Detect which cell encompasses the target text, then output its (X, Y) center coordinate. 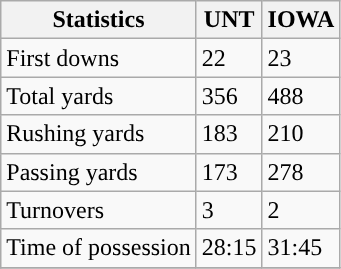
28:15 (229, 248)
278 (301, 172)
IOWA (301, 20)
Time of possession (99, 248)
183 (229, 134)
22 (229, 58)
356 (229, 96)
Statistics (99, 20)
210 (301, 134)
31:45 (301, 248)
First downs (99, 58)
Turnovers (99, 210)
Rushing yards (99, 134)
173 (229, 172)
Passing yards (99, 172)
UNT (229, 20)
23 (301, 58)
Total yards (99, 96)
2 (301, 210)
3 (229, 210)
488 (301, 96)
